Identify which cell holds the provided text, then report its (X, Y) central coordinate. 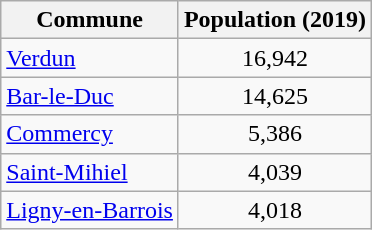
16,942 (274, 58)
4,039 (274, 172)
Commercy (90, 134)
Commune (90, 20)
Ligny-en-Barrois (90, 210)
Verdun (90, 58)
Population (2019) (274, 20)
Bar-le-Duc (90, 96)
4,018 (274, 210)
Saint-Mihiel (90, 172)
14,625 (274, 96)
5,386 (274, 134)
